Output the [x, y] coordinate of the center of the cell containing the given text.  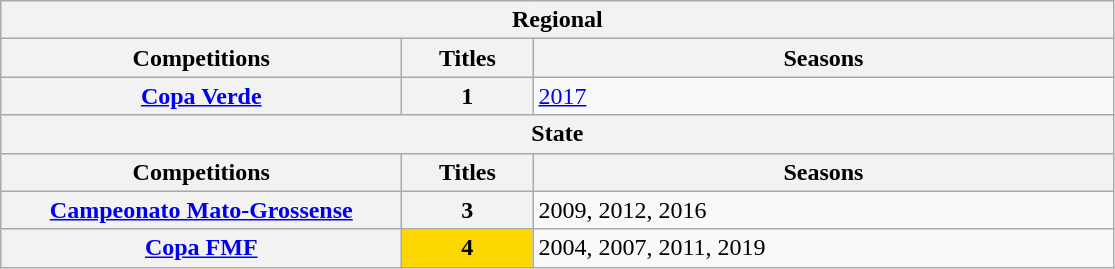
2009, 2012, 2016 [824, 210]
Copa Verde [202, 96]
1 [468, 96]
4 [468, 248]
Copa FMF [202, 248]
Campeonato Mato-Grossense [202, 210]
3 [468, 210]
State [558, 134]
2017 [824, 96]
2004, 2007, 2011, 2019 [824, 248]
Regional [558, 20]
